Return the (X, Y) coordinate for the center point of the cell that contains the specified text.  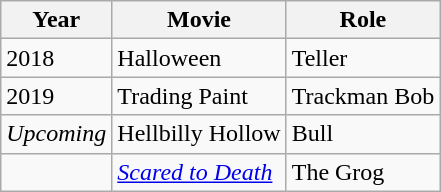
Scared to Death (199, 172)
Bull (363, 134)
Trackman Bob (363, 96)
2019 (56, 96)
The Grog (363, 172)
Teller (363, 58)
Halloween (199, 58)
Trading Paint (199, 96)
Upcoming (56, 134)
Role (363, 20)
Hellbilly Hollow (199, 134)
2018 (56, 58)
Movie (199, 20)
Year (56, 20)
